From the cell containing the given text, extract its center point as [X, Y] coordinate. 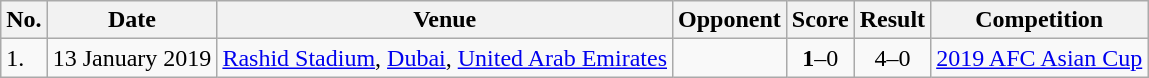
Result [892, 20]
Date [132, 20]
2019 AFC Asian Cup [1040, 58]
Opponent [730, 20]
Score [820, 20]
13 January 2019 [132, 58]
Competition [1040, 20]
Venue [445, 20]
1. [24, 58]
No. [24, 20]
4–0 [892, 58]
1–0 [820, 58]
Rashid Stadium, Dubai, United Arab Emirates [445, 58]
